Identify which cell holds the provided text, then report its (X, Y) central coordinate. 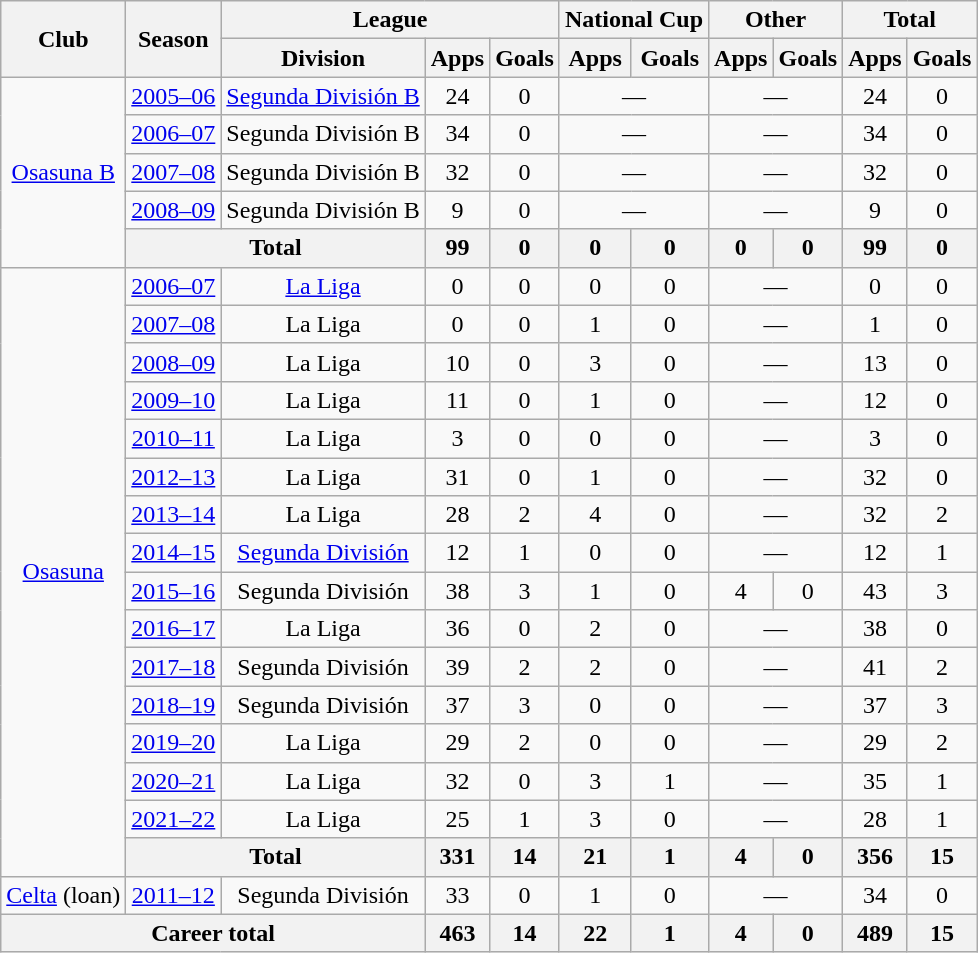
2016–17 (174, 629)
2005–06 (174, 96)
Celta (loan) (64, 895)
356 (875, 857)
41 (875, 667)
2009–10 (174, 400)
331 (457, 857)
36 (457, 629)
21 (595, 857)
Other (776, 20)
25 (457, 819)
2011–12 (174, 895)
13 (875, 362)
Club (64, 39)
489 (875, 933)
2019–20 (174, 743)
Osasuna B (64, 172)
463 (457, 933)
2010–11 (174, 438)
2014–15 (174, 553)
2017–18 (174, 667)
35 (875, 781)
Season (174, 39)
2018–19 (174, 705)
43 (875, 591)
2021–22 (174, 819)
Division (323, 58)
22 (595, 933)
31 (457, 477)
39 (457, 667)
Career total (213, 933)
League (390, 20)
2015–16 (174, 591)
11 (457, 400)
33 (457, 895)
2013–14 (174, 515)
National Cup (634, 20)
2012–13 (174, 477)
2020–21 (174, 781)
10 (457, 362)
Osasuna (64, 572)
